Pinpoint the cell where the given text exists, returning its (x, y) midpoint coordinate. 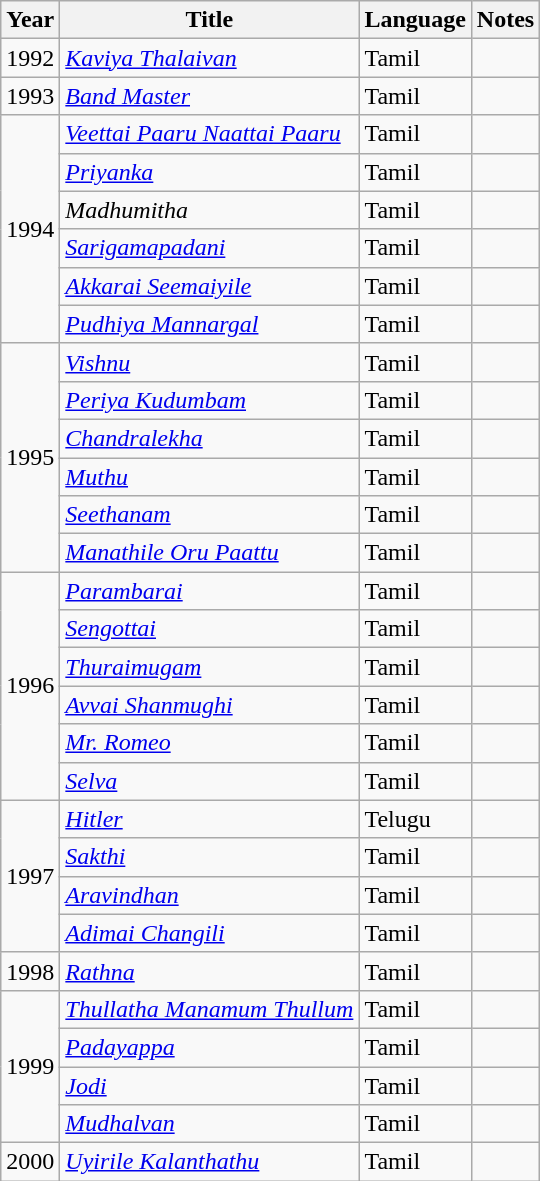
Mr. Romeo (210, 743)
2000 (30, 1162)
Pudhiya Mannargal (210, 324)
Parambarai (210, 591)
Language (415, 20)
Rathna (210, 971)
Title (210, 20)
1992 (30, 58)
Sengottai (210, 629)
Aravindhan (210, 895)
Padayappa (210, 1047)
Vishnu (210, 362)
Madhumitha (210, 210)
1997 (30, 876)
Kaviya Thalaivan (210, 58)
Adimai Changili (210, 933)
Sakthi (210, 857)
Thullatha Manamum Thullum (210, 1009)
Avvai Shanmughi (210, 705)
1993 (30, 96)
1998 (30, 971)
Thuraimugam (210, 667)
Periya Kudumbam (210, 400)
Muthu (210, 477)
Notes (505, 20)
Selva (210, 781)
Uyirile Kalanthathu (210, 1162)
Telugu (415, 819)
Jodi (210, 1085)
Akkarai Seemaiyile (210, 286)
1995 (30, 457)
1996 (30, 686)
1999 (30, 1066)
Sarigamapadani (210, 248)
Manathile Oru Paattu (210, 553)
Mudhalvan (210, 1124)
Chandralekha (210, 438)
1994 (30, 229)
Hitler (210, 819)
Band Master (210, 96)
Veettai Paaru Naattai Paaru (210, 134)
Priyanka (210, 172)
Year (30, 20)
Seethanam (210, 515)
